Capture the cell that displays the provided text and extract its [X, Y] central coordinate. 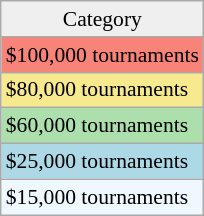
$15,000 tournaments [102, 197]
$25,000 tournaments [102, 162]
$80,000 tournaments [102, 90]
$60,000 tournaments [102, 126]
Category [102, 19]
$100,000 tournaments [102, 55]
